Capture the cell that displays the provided text and extract its (x, y) central coordinate. 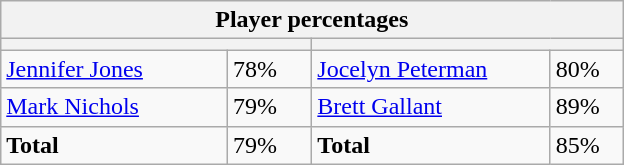
Jennifer Jones (114, 69)
89% (586, 107)
Brett Gallant (431, 107)
Player percentages (312, 20)
Mark Nichols (114, 107)
78% (269, 69)
Jocelyn Peterman (431, 69)
80% (586, 69)
85% (586, 145)
